Return the (x, y) coordinate for the center point of the cell that contains the specified text.  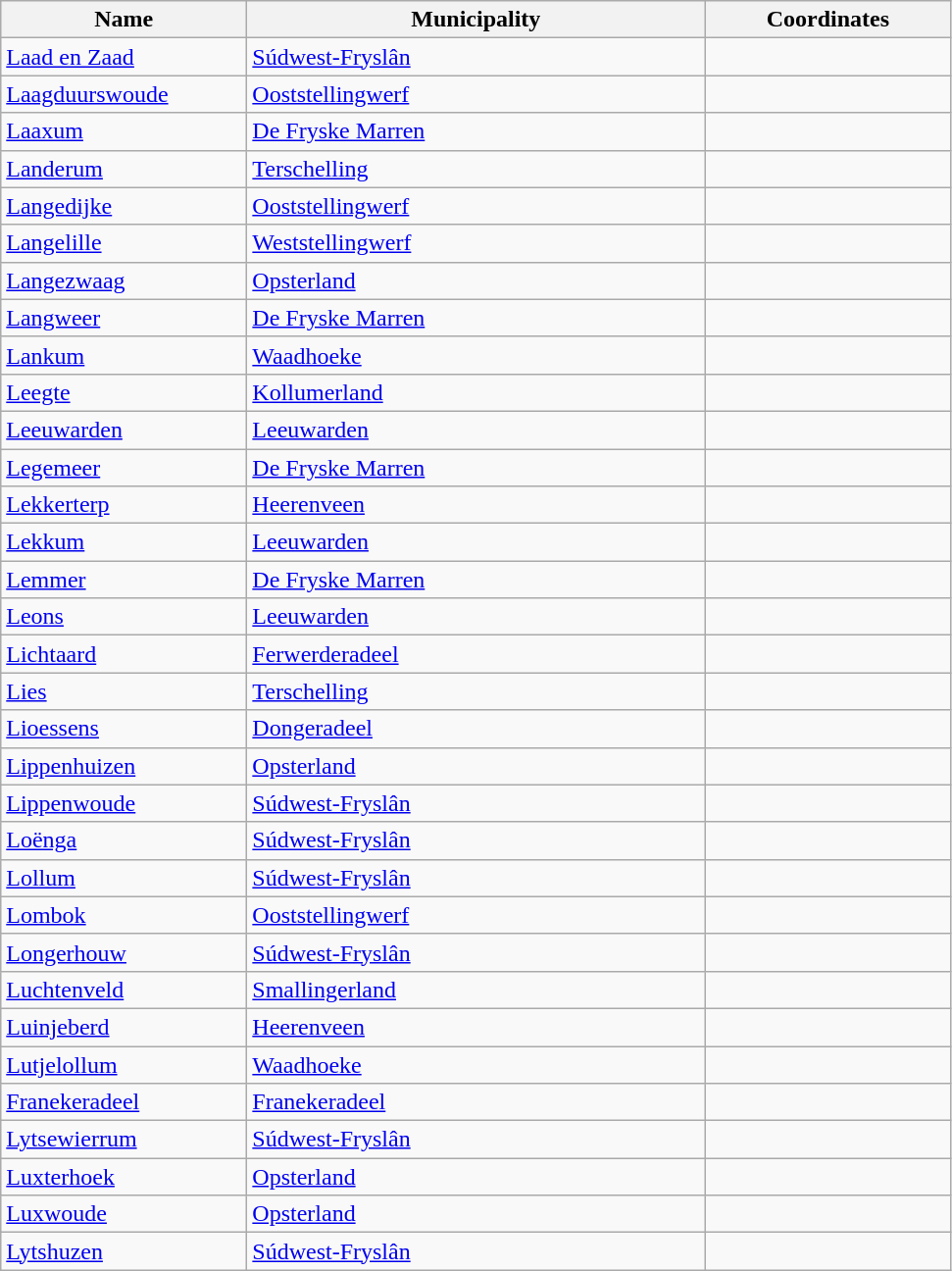
Landerum (124, 169)
Lekkum (124, 542)
Municipality (476, 20)
Weststellingwerf (476, 243)
Lioessens (124, 729)
Lies (124, 691)
Langedijke (124, 206)
Kollumerland (476, 392)
Lankum (124, 355)
Dongeradeel (476, 729)
Name (124, 20)
Langweer (124, 318)
Luinjeberd (124, 1027)
Lippenhuizen (124, 766)
Loënga (124, 840)
Laad en Zaad (124, 57)
Ferwerderadeel (476, 654)
Luxterhoek (124, 1177)
Luxwoude (124, 1214)
Langelille (124, 243)
Langezwaag (124, 280)
Smallingerland (476, 990)
Luchtenveld (124, 990)
Coordinates (827, 20)
Lichtaard (124, 654)
Lollum (124, 878)
Longerhouw (124, 952)
Leegte (124, 392)
Lutjelollum (124, 1064)
Laagduurswoude (124, 94)
Lekkerterp (124, 505)
Lemmer (124, 580)
Lippenwoude (124, 803)
Lytsewierrum (124, 1140)
Lombok (124, 915)
Legemeer (124, 468)
Lytshuzen (124, 1251)
Laaxum (124, 131)
Leons (124, 617)
